Detect which cell encompasses the target text, then output its [x, y] center coordinate. 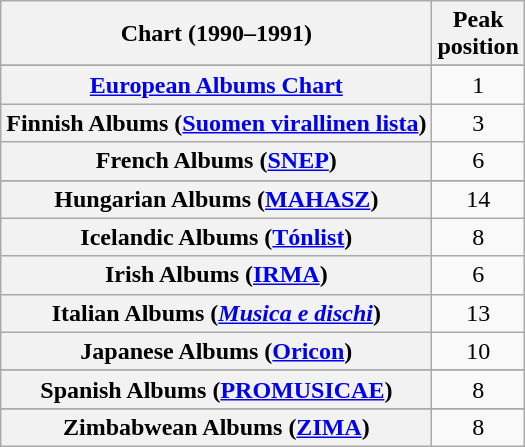
Zimbabwean Albums (ZIMA) [216, 427]
13 [478, 313]
Finnish Albums (Suomen virallinen lista) [216, 123]
Chart (1990–1991) [216, 34]
European Albums Chart [216, 85]
14 [478, 199]
Icelandic Albums (Tónlist) [216, 237]
Spanish Albums (PROMUSICAE) [216, 389]
Italian Albums (Musica e dischi) [216, 313]
1 [478, 85]
Irish Albums (IRMA) [216, 275]
3 [478, 123]
French Albums (SNEP) [216, 161]
10 [478, 351]
Hungarian Albums (MAHASZ) [216, 199]
Japanese Albums (Oricon) [216, 351]
Peakposition [478, 34]
